Return the (X, Y) coordinate for the center point of the cell that contains the specified text.  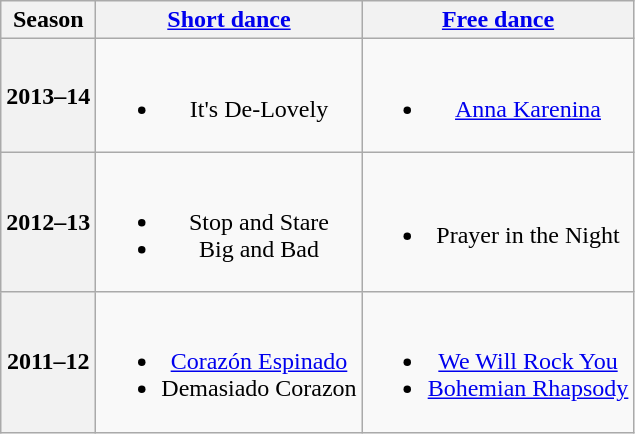
We Will Rock You Bohemian Rhapsody (498, 362)
It's De-Lovely (229, 96)
2012–13 (48, 222)
Anna Karenina (498, 96)
2011–12 (48, 362)
Short dance (229, 20)
Prayer in the Night (498, 222)
Season (48, 20)
Corazón Espinado Demasiado Corazon (229, 362)
Stop and Stare Big and Bad (229, 222)
2013–14 (48, 96)
Free dance (498, 20)
